Locate the cell with the specified text and output its (x, y) center coordinate. 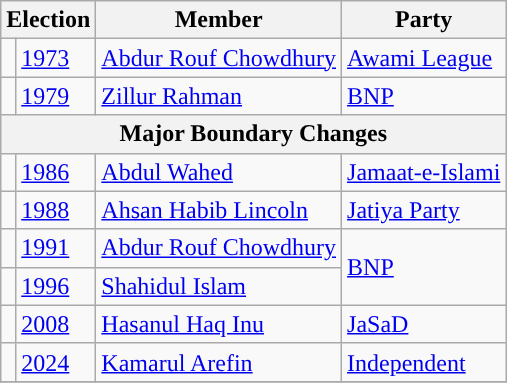
Kamarul Arefin (219, 362)
Ahsan Habib Lincoln (219, 210)
1996 (56, 286)
Independent (424, 362)
Party (424, 20)
1973 (56, 58)
1991 (56, 248)
2008 (56, 324)
Abdul Wahed (219, 172)
Awami League (424, 58)
2024 (56, 362)
Hasanul Haq Inu (219, 324)
Election (48, 20)
1986 (56, 172)
Jatiya Party (424, 210)
Shahidul Islam (219, 286)
1979 (56, 96)
Member (219, 20)
Major Boundary Changes (254, 134)
Zillur Rahman (219, 96)
JaSaD (424, 324)
Jamaat-e-Islami (424, 172)
1988 (56, 210)
